Return [X, Y] of the center of cell containing provided text 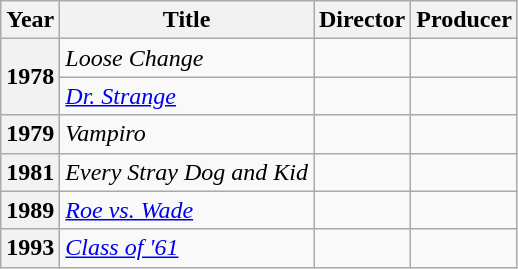
1993 [30, 248]
1979 [30, 134]
Loose Change [187, 58]
Producer [464, 20]
Director [362, 20]
1989 [30, 210]
Every Stray Dog and Kid [187, 172]
1978 [30, 77]
Class of '61 [187, 248]
Title [187, 20]
1981 [30, 172]
Year [30, 20]
Dr. Strange [187, 96]
Vampiro [187, 134]
Roe vs. Wade [187, 210]
